For the text-containing cell, return its midpoint in [X, Y] coordinate format. 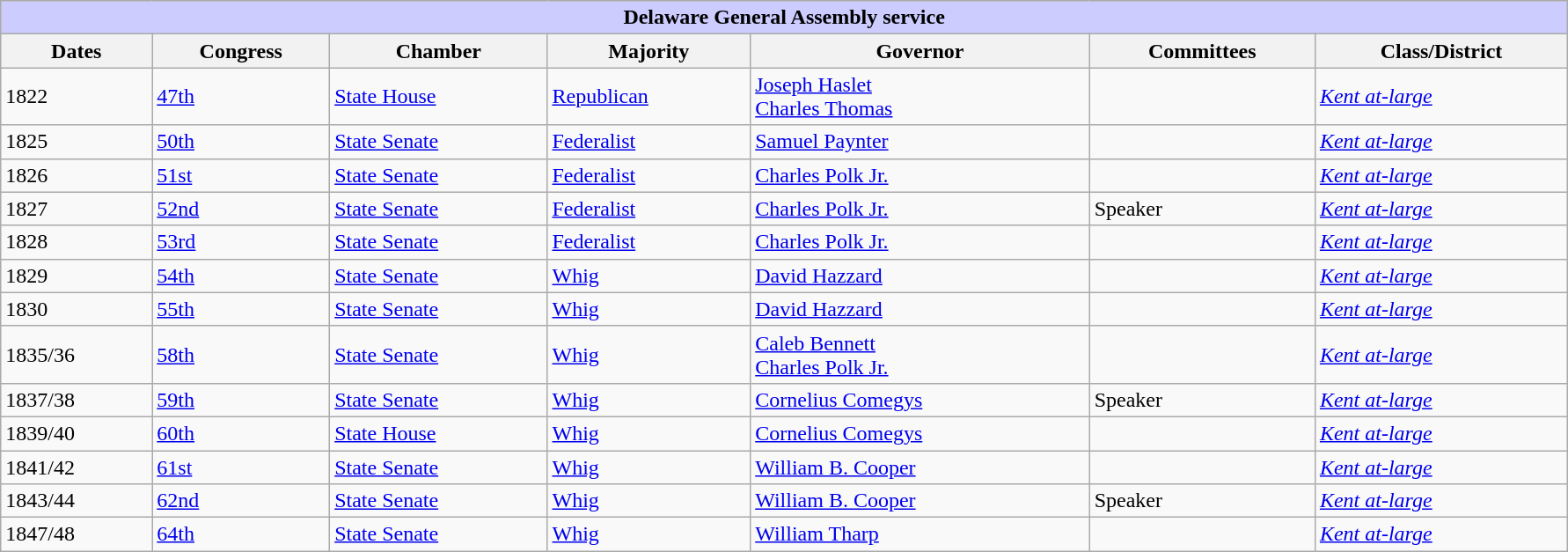
53rd [241, 242]
Congress [241, 51]
Samuel Paynter [920, 142]
Governor [920, 51]
Dates [77, 51]
59th [241, 400]
Class/District [1441, 51]
Republican [649, 97]
1841/42 [77, 467]
Majority [649, 51]
51st [241, 175]
Joseph HasletCharles Thomas [920, 97]
William Tharp [920, 534]
54th [241, 276]
58th [241, 354]
52nd [241, 209]
1828 [77, 242]
61st [241, 467]
50th [241, 142]
1837/38 [77, 400]
47th [241, 97]
Delaware General Assembly service [785, 18]
1839/40 [77, 433]
Committees [1202, 51]
60th [241, 433]
62nd [241, 501]
1822 [77, 97]
1830 [77, 309]
1835/36 [77, 354]
1825 [77, 142]
1847/48 [77, 534]
Chamber [438, 51]
1826 [77, 175]
1843/44 [77, 501]
64th [241, 534]
1829 [77, 276]
55th [241, 309]
1827 [77, 209]
Caleb BennettCharles Polk Jr. [920, 354]
